From the cell containing the given text, extract its center point as [X, Y] coordinate. 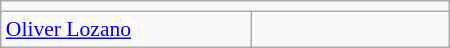
Oliver Lozano [126, 29]
